For the text-containing cell, return its midpoint in [X, Y] coordinate format. 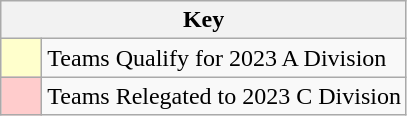
Teams Relegated to 2023 C Division [224, 96]
Key [204, 20]
Teams Qualify for 2023 A Division [224, 58]
